Pinpoint the cell where the given text exists, returning its [X, Y] midpoint coordinate. 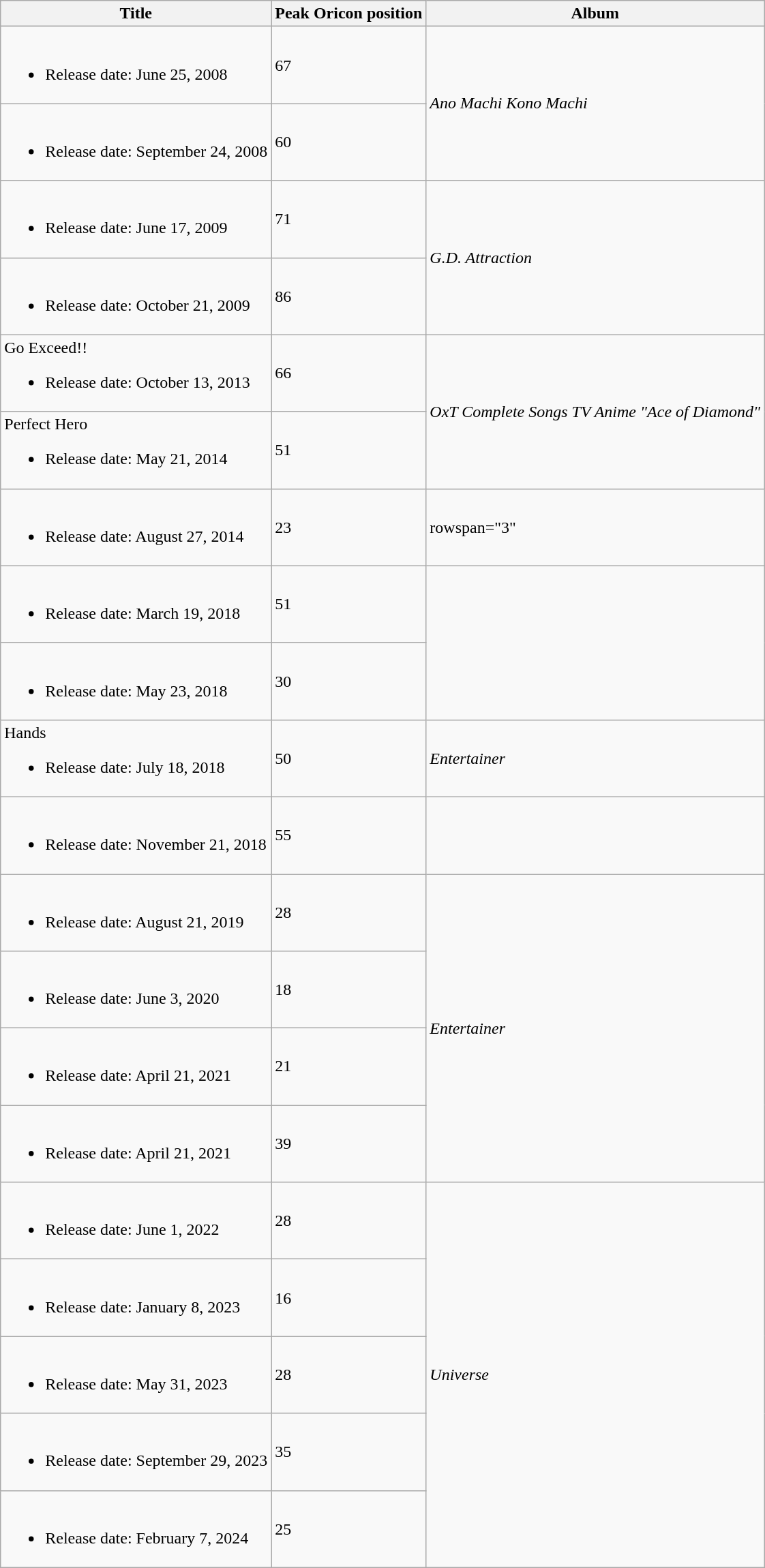
86 [349, 296]
Go Exceed!!Release date: October 13, 2013 [136, 373]
66 [349, 373]
Peak Oricon position [349, 14]
55 [349, 835]
30 [349, 681]
Release date: June 17, 2009 [136, 219]
Release date: March 19, 2018 [136, 604]
60 [349, 142]
rowspan="3" [595, 527]
50 [349, 758]
Release date: August 21, 2019 [136, 912]
21 [349, 1067]
16 [349, 1297]
G.D. Attraction [595, 258]
Release date: February 7, 2024 [136, 1529]
71 [349, 219]
Release date: June 25, 2008 [136, 65]
Release date: September 29, 2023 [136, 1451]
Release date: October 21, 2009 [136, 296]
Universe [595, 1375]
Release date: June 1, 2022 [136, 1221]
25 [349, 1529]
23 [349, 527]
18 [349, 989]
Release date: November 21, 2018 [136, 835]
Perfect HeroRelease date: May 21, 2014 [136, 450]
35 [349, 1451]
67 [349, 65]
Release date: May 23, 2018 [136, 681]
Release date: May 31, 2023 [136, 1375]
HandsRelease date: July 18, 2018 [136, 758]
Release date: September 24, 2008 [136, 142]
OxT Complete Songs TV Anime "Ace of Diamond" [595, 412]
Title [136, 14]
Album [595, 14]
Release date: June 3, 2020 [136, 989]
Ano Machi Kono Machi [595, 104]
39 [349, 1143]
Release date: January 8, 2023 [136, 1297]
Release date: August 27, 2014 [136, 527]
